Return the [X, Y] coordinate for the center point of the cell that contains the specified text.  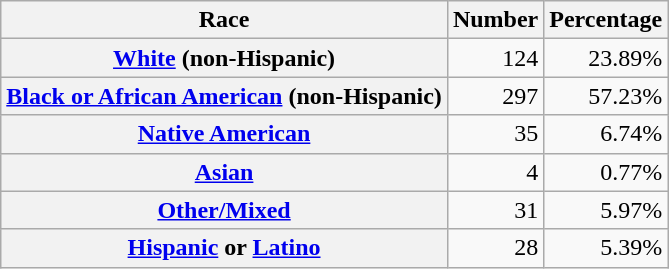
0.77% [606, 172]
31 [495, 210]
Number [495, 20]
Native American [224, 134]
28 [495, 248]
57.23% [606, 96]
Other/Mixed [224, 210]
35 [495, 134]
5.97% [606, 210]
4 [495, 172]
5.39% [606, 248]
6.74% [606, 134]
297 [495, 96]
124 [495, 58]
Black or African American (non-Hispanic) [224, 96]
Hispanic or Latino [224, 248]
White (non-Hispanic) [224, 58]
Percentage [606, 20]
Asian [224, 172]
Race [224, 20]
23.89% [606, 58]
